Output the (X, Y) coordinate of the center of the cell containing the given text.  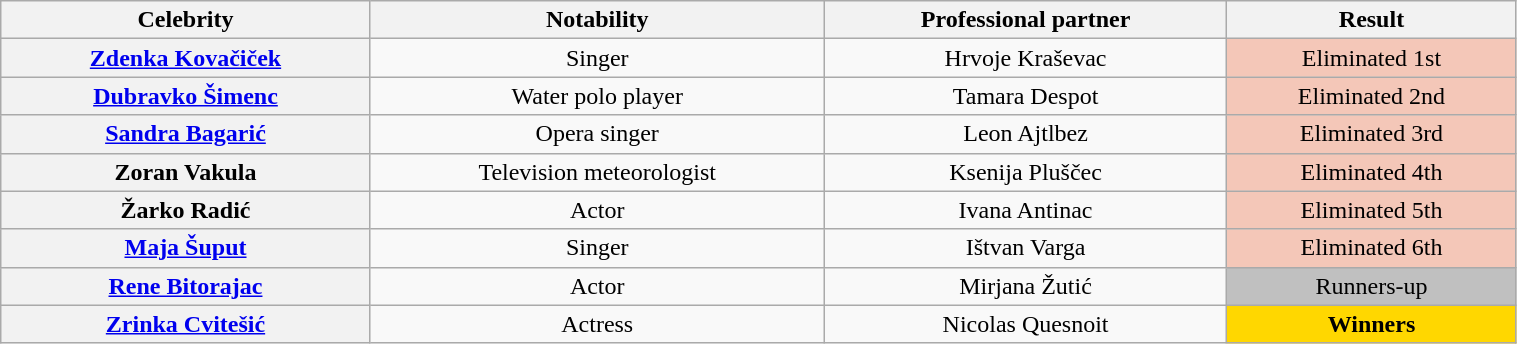
Eliminated 2nd (1372, 96)
Rene Bitorajac (186, 286)
Ivana Antinac (1026, 210)
Celebrity (186, 20)
Hrvoje Kraševac (1026, 58)
Zrinka Cvitešić (186, 324)
Ištvan Varga (1026, 248)
Leon Ajtlbez (1026, 134)
Sandra Bagarić (186, 134)
Winners (1372, 324)
Television meteorologist (597, 172)
Opera singer (597, 134)
Professional partner (1026, 20)
Actress (597, 324)
Notability (597, 20)
Tamara Despot (1026, 96)
Eliminated 5th (1372, 210)
Zoran Vakula (186, 172)
Dubravko Šimenc (186, 96)
Maja Šuput (186, 248)
Nicolas Quesnoit (1026, 324)
Ksenija Pluščec (1026, 172)
Eliminated 3rd (1372, 134)
Water polo player (597, 96)
Eliminated 4th (1372, 172)
Eliminated 6th (1372, 248)
Result (1372, 20)
Eliminated 1st (1372, 58)
Runners-up (1372, 286)
Mirjana Žutić (1026, 286)
Zdenka Kovačiček (186, 58)
Žarko Radić (186, 210)
